Provide the [X, Y] coordinate of the cell's center where the given text is located.  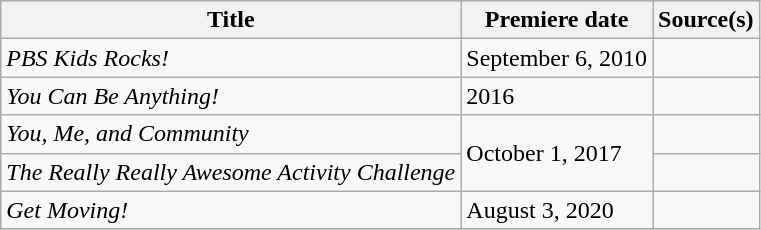
Premiere date [557, 20]
You Can Be Anything! [231, 96]
October 1, 2017 [557, 153]
August 3, 2020 [557, 210]
You, Me, and Community [231, 134]
PBS Kids Rocks! [231, 58]
2016 [557, 96]
September 6, 2010 [557, 58]
Title [231, 20]
The Really Really Awesome Activity Challenge [231, 172]
Source(s) [706, 20]
Get Moving! [231, 210]
